Provide the [x, y] coordinate of the cell's center where the given text is located.  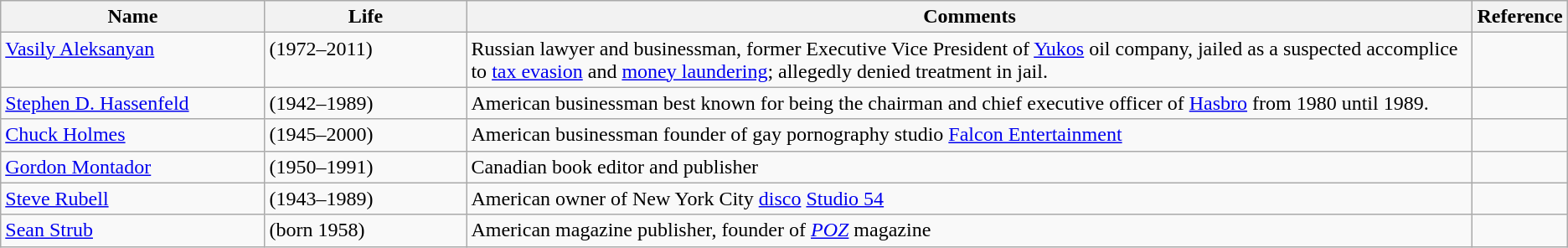
Life [365, 17]
(1972–2011) [365, 60]
American businessman best known for being the chairman and chief executive officer of Hasbro from 1980 until 1989. [970, 103]
Gordon Montador [132, 167]
Stephen D. Hassenfeld [132, 103]
Canadian book editor and publisher [970, 167]
Chuck Holmes [132, 135]
American owner of New York City disco Studio 54 [970, 199]
Reference [1519, 17]
Comments [970, 17]
Name [132, 17]
(1945–2000) [365, 135]
Steve Rubell [132, 199]
American magazine publisher, founder of POZ magazine [970, 230]
Sean Strub [132, 230]
(1942–1989) [365, 103]
(1943–1989) [365, 199]
American businessman founder of gay pornography studio Falcon Entertainment [970, 135]
(1950–1991) [365, 167]
Vasily Aleksanyan [132, 60]
(born 1958) [365, 230]
